Return the [X, Y] coordinate for the center point of the cell that contains the specified text.  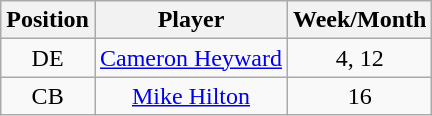
16 [360, 96]
DE [48, 58]
Mike Hilton [190, 96]
Position [48, 20]
CB [48, 96]
Player [190, 20]
Cameron Heyward [190, 58]
4, 12 [360, 58]
Week/Month [360, 20]
